Identify which cell holds the provided text, then report its (X, Y) central coordinate. 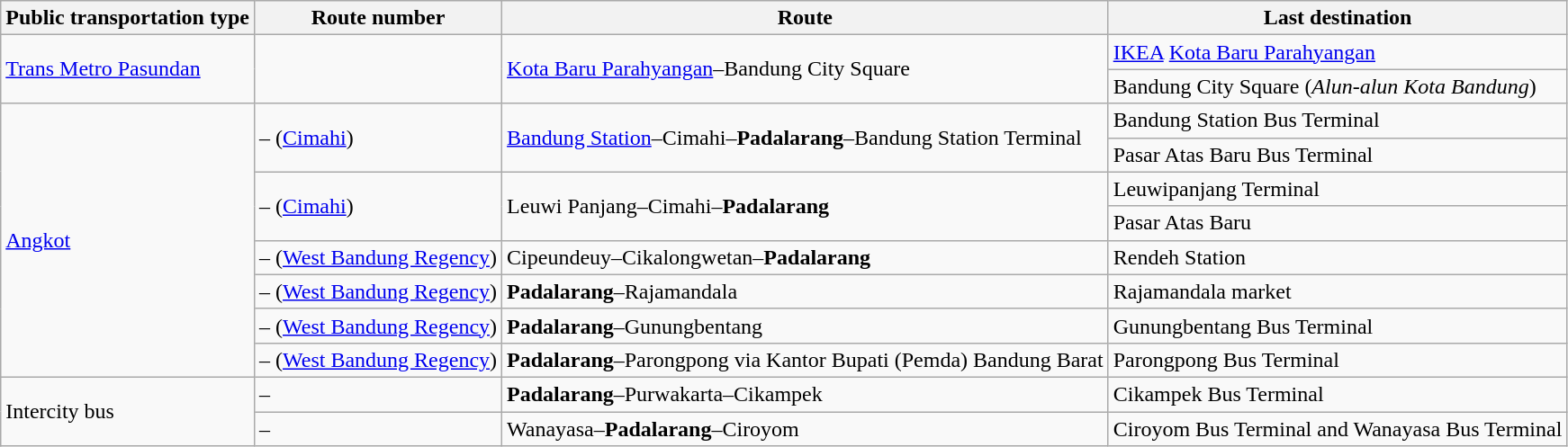
Cipeundeuy–Cikalongwetan–Padalarang (806, 257)
Padalarang–Gunungbentang (806, 326)
Parongpong Bus Terminal (1338, 360)
Public transportation type (128, 18)
Kota Baru Parahyangan–Bandung City Square (806, 69)
IKEA Kota Baru Parahyangan (1338, 52)
Last destination (1338, 18)
Leuwi Panjang–Cimahi–Padalarang (806, 206)
Leuwipanjang Terminal (1338, 189)
Cikampek Bus Terminal (1338, 394)
Padalarang–Rajamandala (806, 291)
Intercity bus (128, 411)
Rendeh Station (1338, 257)
Pasar Atas Baru Bus Terminal (1338, 155)
Ciroyom Bus Terminal and Wanayasa Bus Terminal (1338, 429)
Bandung City Square (Alun-alun Kota Bandung) (1338, 86)
Bandung Station Bus Terminal (1338, 121)
Route (806, 18)
Gunungbentang Bus Terminal (1338, 326)
Bandung Station–Cimahi–Padalarang–Bandung Station Terminal (806, 138)
Pasar Atas Baru (1338, 223)
Wanayasa–Padalarang–Ciroyom (806, 429)
Padalarang–Parongpong via Kantor Bupati (Pemda) Bandung Barat (806, 360)
Trans Metro Pasundan (128, 69)
Rajamandala market (1338, 291)
Route number (378, 18)
Padalarang–Purwakarta–Cikampek (806, 394)
Angkot (128, 240)
